For the text-containing cell, return its midpoint in [X, Y] coordinate format. 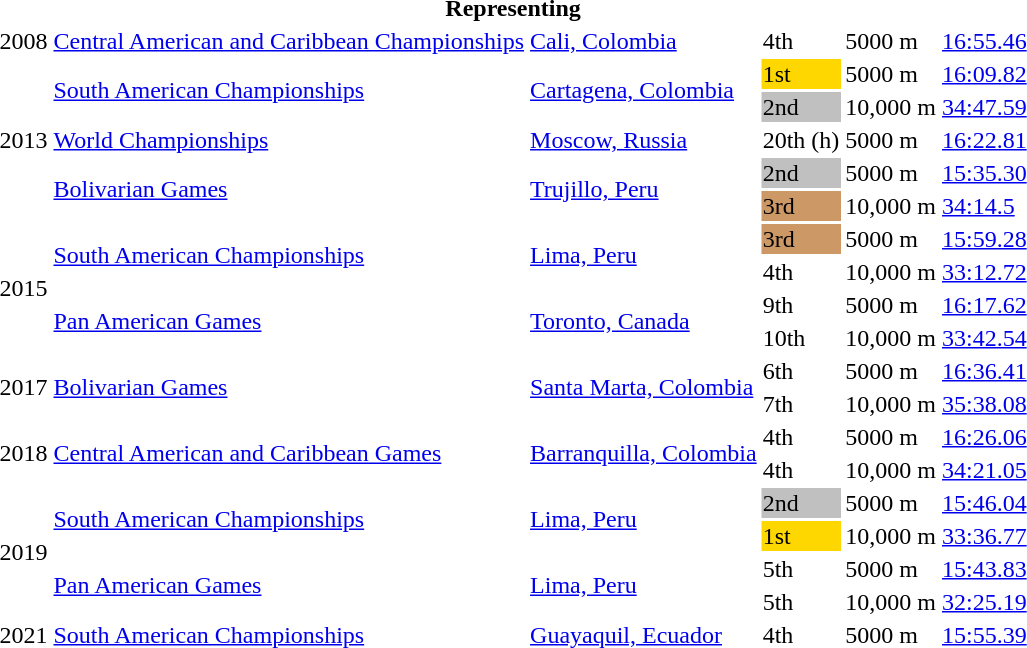
Cali, Colombia [644, 41]
Santa Marta, Colombia [644, 388]
10th [801, 338]
Central American and Caribbean Championships [289, 41]
Central American and Caribbean Games [289, 454]
9th [801, 305]
Cartagena, Colombia [644, 90]
Trujillo, Peru [644, 190]
20th (h) [801, 140]
Moscow, Russia [644, 140]
6th [801, 371]
Toronto, Canada [644, 322]
7th [801, 404]
Barranquilla, Colombia [644, 454]
World Championships [289, 140]
